Output the (x, y) coordinate of the center of the cell containing the given text.  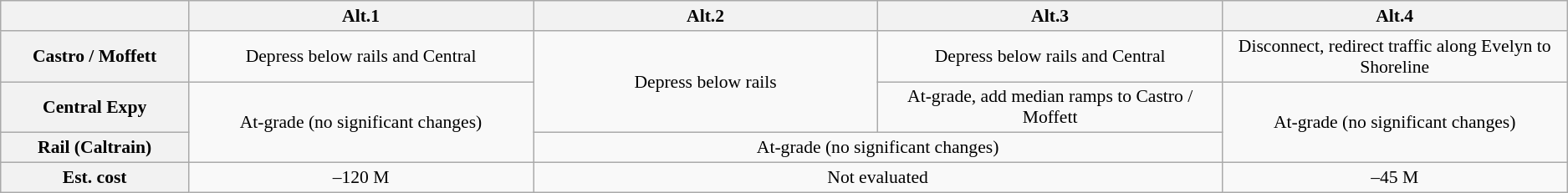
Central Expy (95, 107)
Alt.2 (706, 16)
Alt.1 (361, 16)
Depress below rails (706, 82)
Est. cost (95, 178)
Alt.4 (1395, 16)
At-grade, add median ramps to Castro / Moffett (1050, 107)
–45 M (1395, 178)
Disconnect, redirect traffic along Evelyn to Shoreline (1395, 57)
Alt.3 (1050, 16)
Castro / Moffett (95, 57)
Rail (Caltrain) (95, 148)
–120 M (361, 178)
Not evaluated (878, 178)
